Identify which cell holds the provided text, then report its [X, Y] central coordinate. 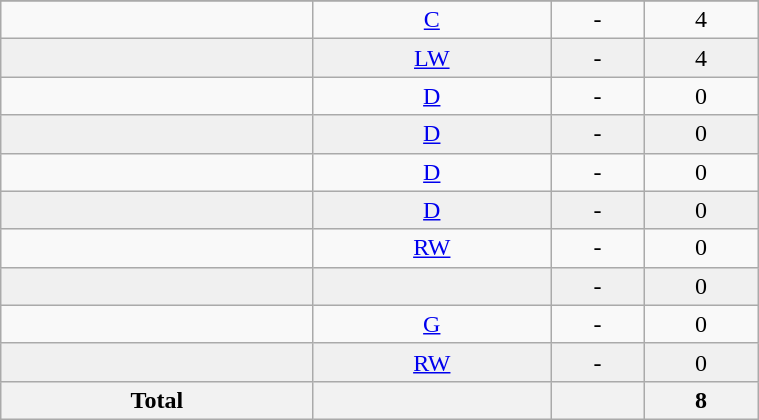
LW [432, 58]
C [432, 20]
8 [700, 400]
Total [157, 400]
G [432, 324]
